Capture the cell that displays the provided text and extract its (x, y) central coordinate. 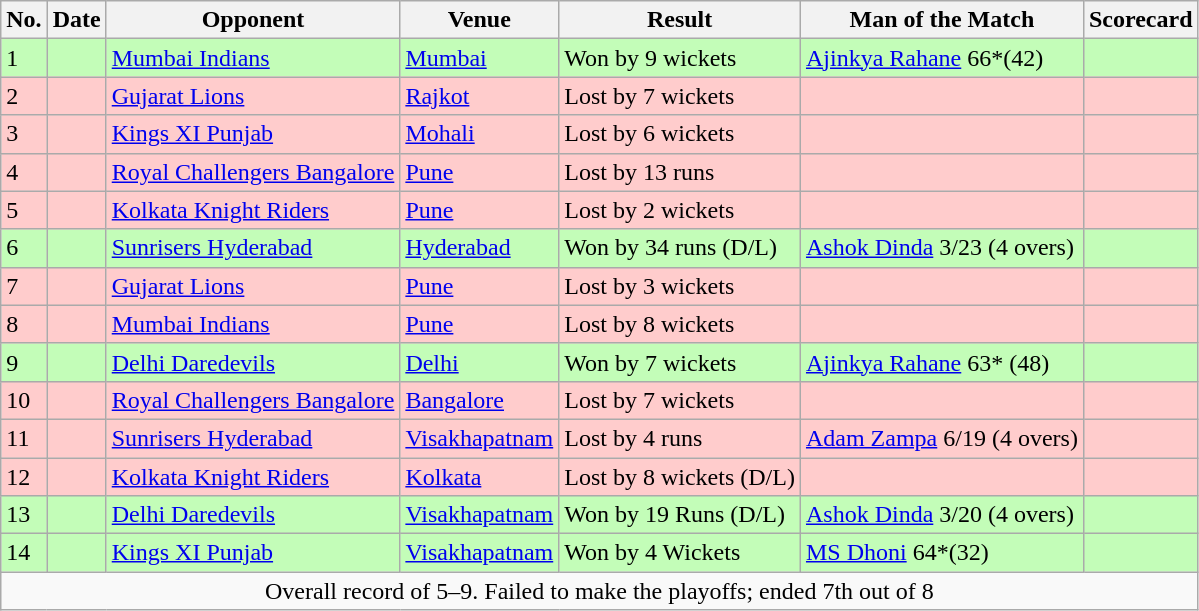
Ashok Dinda 3/23 (4 overs) (942, 248)
Ashok Dinda 3/20 (4 overs) (942, 515)
7 (24, 286)
Mohali (480, 134)
2 (24, 96)
Won by 19 Runs (D/L) (680, 515)
Lost by 6 wickets (680, 134)
Won by 34 runs (D/L) (680, 248)
12 (24, 477)
Scorecard (1140, 20)
Mumbai (480, 58)
4 (24, 172)
9 (24, 362)
10 (24, 400)
11 (24, 438)
5 (24, 210)
Won by 7 wickets (680, 362)
Venue (480, 20)
Result (680, 20)
Hyderabad (480, 248)
Lost by 3 wickets (680, 286)
Lost by 2 wickets (680, 210)
13 (24, 515)
3 (24, 134)
Opponent (253, 20)
1 (24, 58)
Lost by 13 runs (680, 172)
Lost by 8 wickets (680, 324)
Won by 4 Wickets (680, 553)
Overall record of 5–9. Failed to make the playoffs; ended 7th out of 8 (600, 591)
8 (24, 324)
Lost by 8 wickets (D/L) (680, 477)
Ajinkya Rahane 66*(42) (942, 58)
6 (24, 248)
MS Dhoni 64*(32) (942, 553)
Adam Zampa 6/19 (4 overs) (942, 438)
Lost by 4 runs (680, 438)
Ajinkya Rahane 63* (48) (942, 362)
Won by 9 wickets (680, 58)
Delhi (480, 362)
Kolkata (480, 477)
Date (76, 20)
Bangalore (480, 400)
No. (24, 20)
Man of the Match (942, 20)
Rajkot (480, 96)
14 (24, 553)
